Provide the [x, y] coordinate of the cell's center where the given text is located.  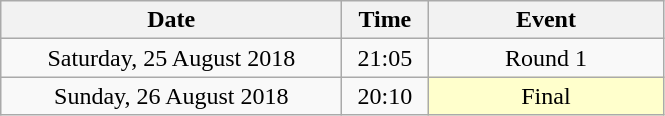
20:10 [385, 96]
Time [385, 20]
21:05 [385, 58]
Final [546, 96]
Saturday, 25 August 2018 [172, 58]
Date [172, 20]
Sunday, 26 August 2018 [172, 96]
Event [546, 20]
Round 1 [546, 58]
